Locate the cell with the specified text and output its (x, y) center coordinate. 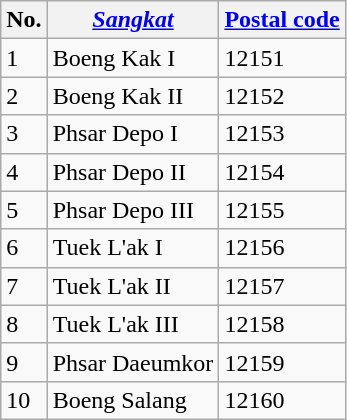
12158 (282, 324)
Tuek L'ak III (133, 324)
10 (24, 400)
12159 (282, 362)
9 (24, 362)
Sangkat (133, 20)
6 (24, 248)
Phsar Depo III (133, 210)
Phsar Depo II (133, 172)
8 (24, 324)
12156 (282, 248)
12155 (282, 210)
Tuek L'ak II (133, 286)
4 (24, 172)
12151 (282, 58)
12153 (282, 134)
Phsar Daeumkor (133, 362)
Postal code (282, 20)
Boeng Kak II (133, 96)
Tuek L'ak I (133, 248)
Boeng Salang (133, 400)
12160 (282, 400)
1 (24, 58)
7 (24, 286)
Phsar Depo I (133, 134)
5 (24, 210)
Boeng Kak I (133, 58)
3 (24, 134)
12152 (282, 96)
12154 (282, 172)
12157 (282, 286)
No. (24, 20)
2 (24, 96)
